Find where the given text appears and provide that cell's center as [x, y] coordinate. 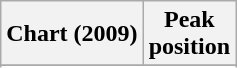
Chart (2009) [72, 34]
Peakposition [189, 34]
